Pinpoint the cell where the given text exists, returning its [x, y] midpoint coordinate. 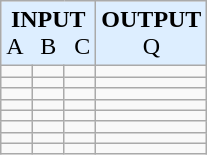
INPUTA B C [48, 34]
OUTPUTQ [152, 34]
